Identify which cell holds the provided text, then report its [x, y] central coordinate. 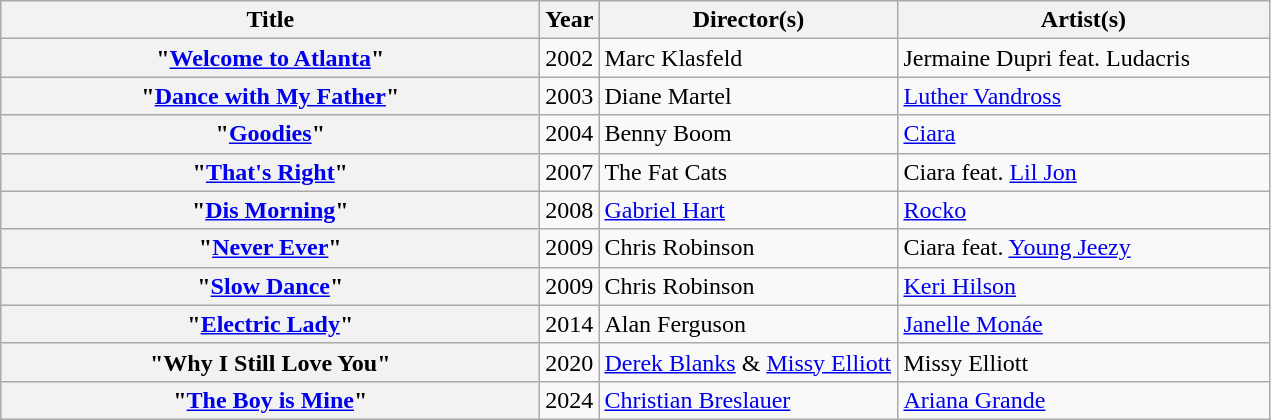
"Electric Lady" [270, 324]
Rocko [1084, 210]
Derek Blanks & Missy Elliott [748, 362]
Keri Hilson [1084, 286]
Gabriel Hart [748, 210]
Alan Ferguson [748, 324]
"Goodies" [270, 134]
2008 [570, 210]
2003 [570, 96]
"That's Right" [270, 172]
Marc Klasfeld [748, 58]
"Dance with My Father" [270, 96]
Benny Boom [748, 134]
"Never Ever" [270, 248]
"Dis Morning" [270, 210]
Title [270, 20]
Missy Elliott [1084, 362]
2004 [570, 134]
Luther Vandross [1084, 96]
Director(s) [748, 20]
Jermaine Dupri feat. Ludacris [1084, 58]
Year [570, 20]
2007 [570, 172]
2014 [570, 324]
Janelle Monáe [1084, 324]
2002 [570, 58]
Ciara feat. Young Jeezy [1084, 248]
Ariana Grande [1084, 400]
"Welcome to Atlanta" [270, 58]
Christian Breslauer [748, 400]
Ciara [1084, 134]
Artist(s) [1084, 20]
Diane Martel [748, 96]
The Fat Cats [748, 172]
2024 [570, 400]
"The Boy is Mine" [270, 400]
2020 [570, 362]
Ciara feat. Lil Jon [1084, 172]
"Why I Still Love You" [270, 362]
"Slow Dance" [270, 286]
